Determine the [x, y] coordinate at the center of the cell enclosing the given text.  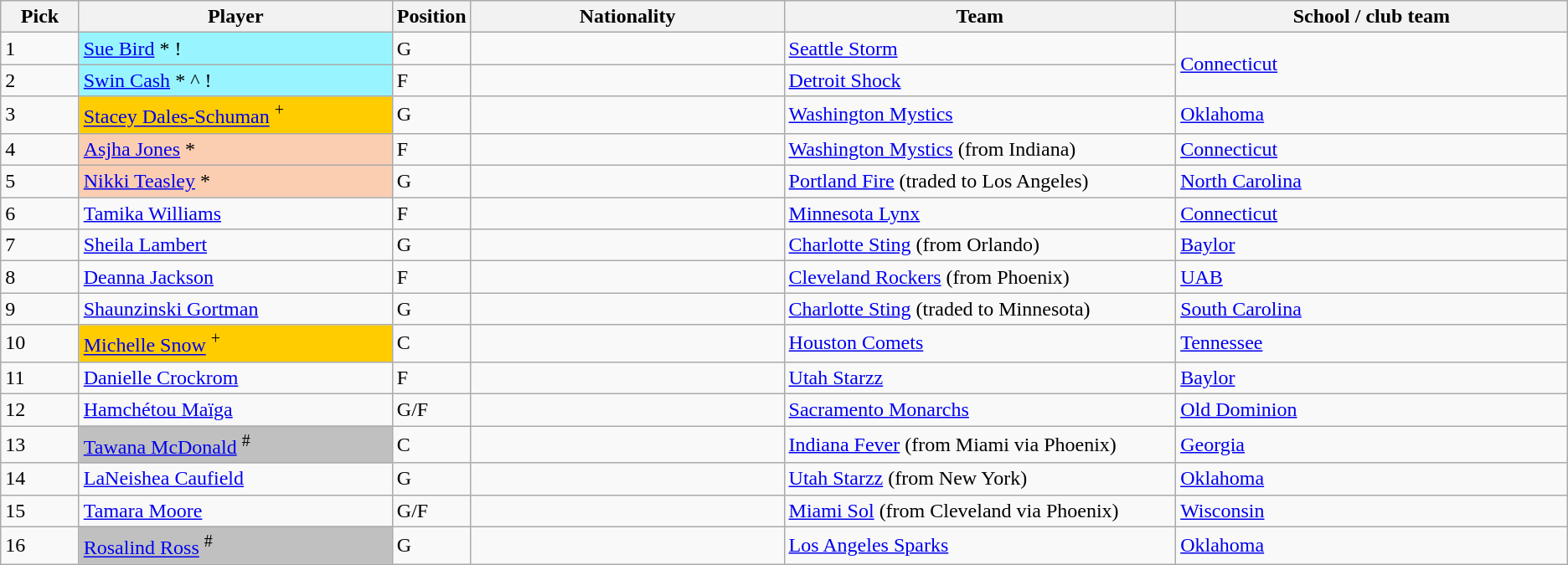
Sue Bird * ! [235, 49]
Shaunzinski Gortman [235, 309]
9 [40, 309]
Pick [40, 17]
LaNeishea Caufield [235, 479]
Rosalind Ross # [235, 546]
7 [40, 245]
4 [40, 149]
15 [40, 511]
16 [40, 546]
Tamara Moore [235, 511]
Position [431, 17]
Swin Cash * ^ ! [235, 80]
12 [40, 409]
Old Dominion [1372, 409]
School / club team [1372, 17]
Wisconsin [1372, 511]
Danielle Crockrom [235, 378]
South Carolina [1372, 309]
Washington Mystics (from Indiana) [980, 149]
14 [40, 479]
Nikki Teasley * [235, 182]
11 [40, 378]
2 [40, 80]
13 [40, 445]
Nationality [627, 17]
Seattle Storm [980, 49]
Indiana Fever (from Miami via Phoenix) [980, 445]
Utah Starzz (from New York) [980, 479]
UAB [1372, 277]
Tennessee [1372, 343]
10 [40, 343]
Charlotte Sting (from Orlando) [980, 245]
Sheila Lambert [235, 245]
5 [40, 182]
Washington Mystics [980, 116]
Detroit Shock [980, 80]
Miami Sol (from Cleveland via Phoenix) [980, 511]
Cleveland Rockers (from Phoenix) [980, 277]
Tawana McDonald # [235, 445]
1 [40, 49]
Los Angeles Sparks [980, 546]
Deanna Jackson [235, 277]
Hamchétou Maïga [235, 409]
Minnesota Lynx [980, 213]
North Carolina [1372, 182]
Asjha Jones * [235, 149]
Portland Fire (traded to Los Angeles) [980, 182]
Team [980, 17]
6 [40, 213]
3 [40, 116]
Georgia [1372, 445]
Stacey Dales-Schuman + [235, 116]
Utah Starzz [980, 378]
Houston Comets [980, 343]
8 [40, 277]
Sacramento Monarchs [980, 409]
Tamika Williams [235, 213]
Charlotte Sting (traded to Minnesota) [980, 309]
Michelle Snow + [235, 343]
Player [235, 17]
